Output the (x, y) coordinate of the center of the cell containing the given text.  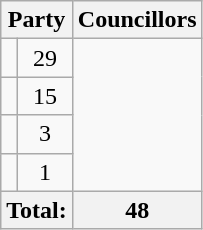
Total: (37, 210)
29 (45, 58)
3 (45, 134)
Councillors (137, 20)
Party (37, 20)
15 (45, 96)
1 (45, 172)
48 (137, 210)
